Scan for the cell matching the given text and deliver its (x, y) coordinate at center. 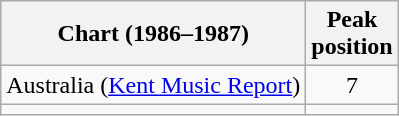
Chart (1986–1987) (154, 34)
Australia (Kent Music Report) (154, 85)
7 (352, 85)
Peakposition (352, 34)
